Capture the cell that displays the provided text and extract its [x, y] central coordinate. 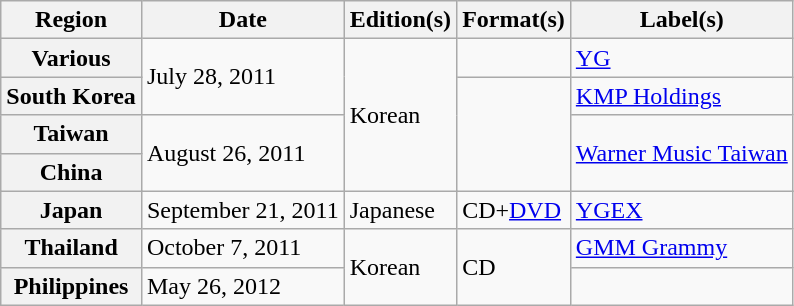
Thailand [72, 248]
China [72, 172]
Label(s) [682, 20]
Japan [72, 210]
YGEX [682, 210]
CD [514, 267]
Japanese [400, 210]
July 28, 2011 [242, 77]
October 7, 2011 [242, 248]
CD+DVD [514, 210]
YG [682, 58]
Format(s) [514, 20]
August 26, 2011 [242, 153]
Philippines [72, 286]
May 26, 2012 [242, 286]
Date [242, 20]
Edition(s) [400, 20]
September 21, 2011 [242, 210]
GMM Grammy [682, 248]
South Korea [72, 96]
KMP Holdings [682, 96]
Warner Music Taiwan [682, 153]
Region [72, 20]
Various [72, 58]
Taiwan [72, 134]
